From the cell containing the given text, extract its center point as (X, Y) coordinate. 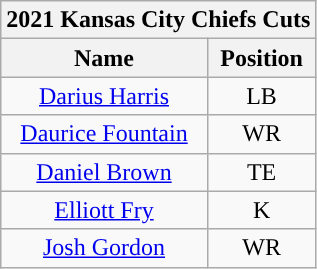
Name (104, 58)
LB (262, 96)
Daniel Brown (104, 172)
Josh Gordon (104, 248)
Darius Harris (104, 96)
2021 Kansas City Chiefs Cuts (158, 20)
Daurice Fountain (104, 134)
Position (262, 58)
Elliott Fry (104, 210)
TE (262, 172)
K (262, 210)
